Output the (x, y) coordinate of the center of the cell containing the given text.  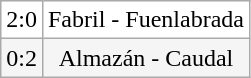
0:2 (22, 58)
Fabril - Fuenlabrada (146, 20)
2:0 (22, 20)
Almazán - Caudal (146, 58)
